For the text-containing cell, return its midpoint in (X, Y) coordinate format. 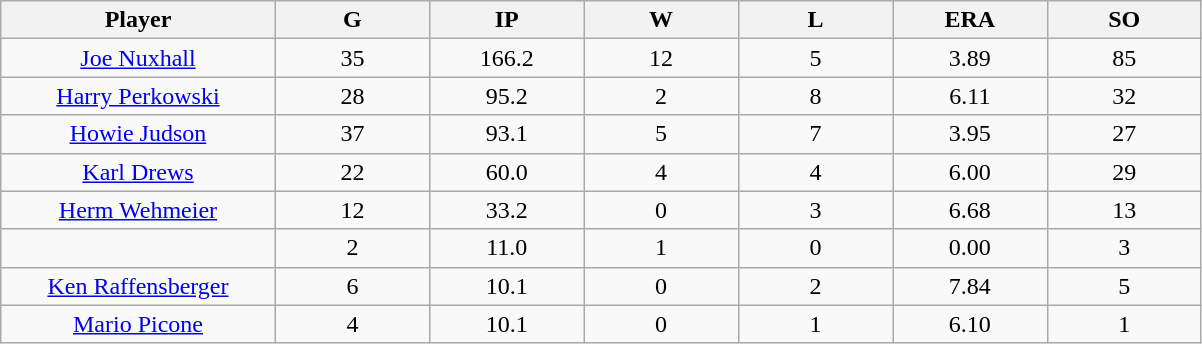
11.0 (507, 248)
85 (1124, 58)
Joe Nuxhall (138, 58)
Harry Perkowski (138, 96)
93.1 (507, 134)
8 (815, 96)
3.95 (970, 134)
Player (138, 20)
28 (352, 96)
Mario Picone (138, 324)
166.2 (507, 58)
3.89 (970, 58)
95.2 (507, 96)
29 (1124, 172)
13 (1124, 210)
SO (1124, 20)
60.0 (507, 172)
L (815, 20)
G (352, 20)
Howie Judson (138, 134)
W (661, 20)
7 (815, 134)
7.84 (970, 286)
6.68 (970, 210)
Herm Wehmeier (138, 210)
6 (352, 286)
6.10 (970, 324)
6.11 (970, 96)
ERA (970, 20)
35 (352, 58)
37 (352, 134)
Karl Drews (138, 172)
22 (352, 172)
27 (1124, 134)
6.00 (970, 172)
Ken Raffensberger (138, 286)
32 (1124, 96)
IP (507, 20)
33.2 (507, 210)
0.00 (970, 248)
